Determine the [X, Y] coordinate at the center of the cell enclosing the given text.  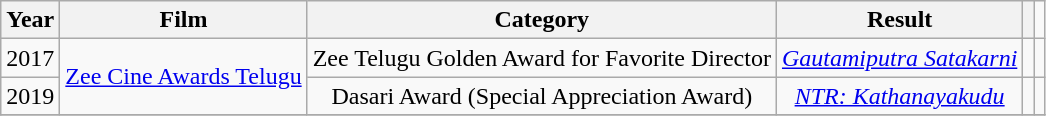
Dasari Award (Special Appreciation Award) [542, 96]
Year [30, 20]
2019 [30, 96]
Category [542, 20]
2017 [30, 58]
Result [899, 20]
Gautamiputra Satakarni [899, 58]
Zee Telugu Golden Award for Favorite Director [542, 58]
NTR: Kathanayakudu [899, 96]
Zee Cine Awards Telugu [184, 77]
Film [184, 20]
